Locate the cell with the specified text and output its (x, y) center coordinate. 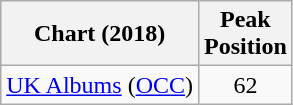
62 (246, 85)
UK Albums (OCC) (100, 85)
PeakPosition (246, 34)
Chart (2018) (100, 34)
